Determine the [x, y] coordinate at the center of the cell enclosing the given text.  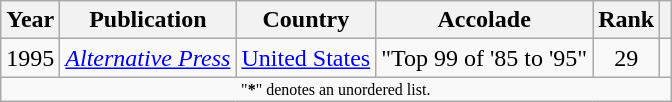
Rank [626, 20]
"*" denotes an unordered list. [336, 89]
29 [626, 58]
United States [306, 58]
Publication [148, 20]
Alternative Press [148, 58]
"Top 99 of '85 to '95" [484, 58]
Country [306, 20]
1995 [30, 58]
Accolade [484, 20]
Year [30, 20]
